Provide the [X, Y] coordinate of the cell's center where the given text is located.  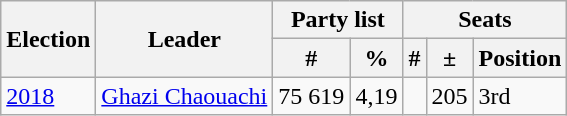
± [450, 58]
205 [450, 96]
3rd [520, 96]
Leader [184, 39]
% [376, 58]
Election [48, 39]
75 619 [312, 96]
2018 [48, 96]
Ghazi Chaouachi [184, 96]
4,19 [376, 96]
Party list [338, 20]
Position [520, 58]
Seats [485, 20]
